Return the (X, Y) coordinate for the center point of the cell that contains the specified text.  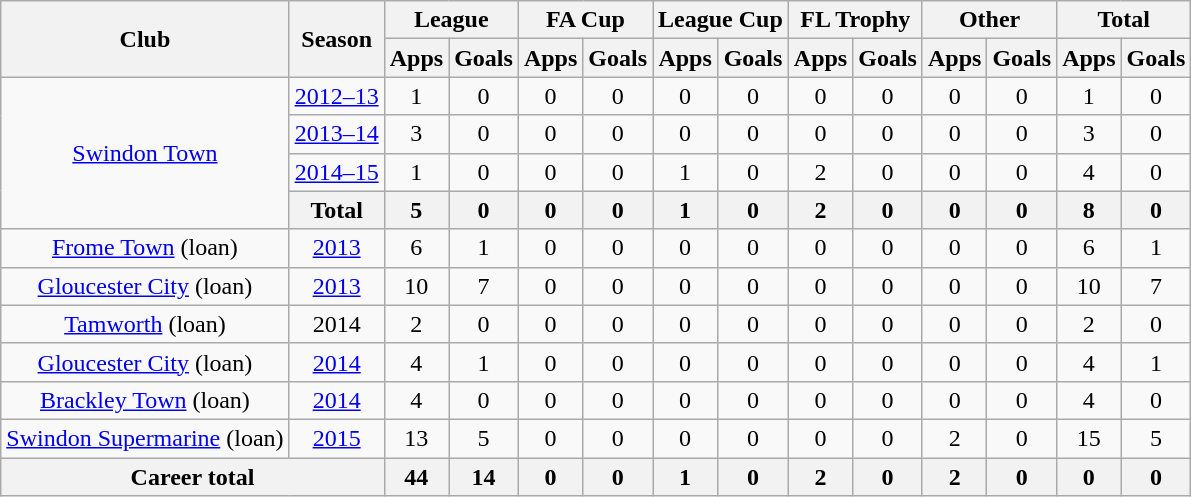
Brackley Town (loan) (145, 400)
League Cup (721, 20)
Swindon Supermarine (loan) (145, 438)
FA Cup (585, 20)
Tamworth (loan) (145, 324)
Career total (192, 477)
Frome Town (loan) (145, 248)
15 (1089, 438)
2012–13 (336, 96)
2015 (336, 438)
FL Trophy (855, 20)
Swindon Town (145, 153)
Club (145, 39)
14 (484, 477)
2013–14 (336, 134)
44 (416, 477)
8 (1089, 210)
Other (989, 20)
League (451, 20)
2014–15 (336, 172)
Season (336, 39)
13 (416, 438)
